Output the [X, Y] coordinate of the center of the cell containing the given text.  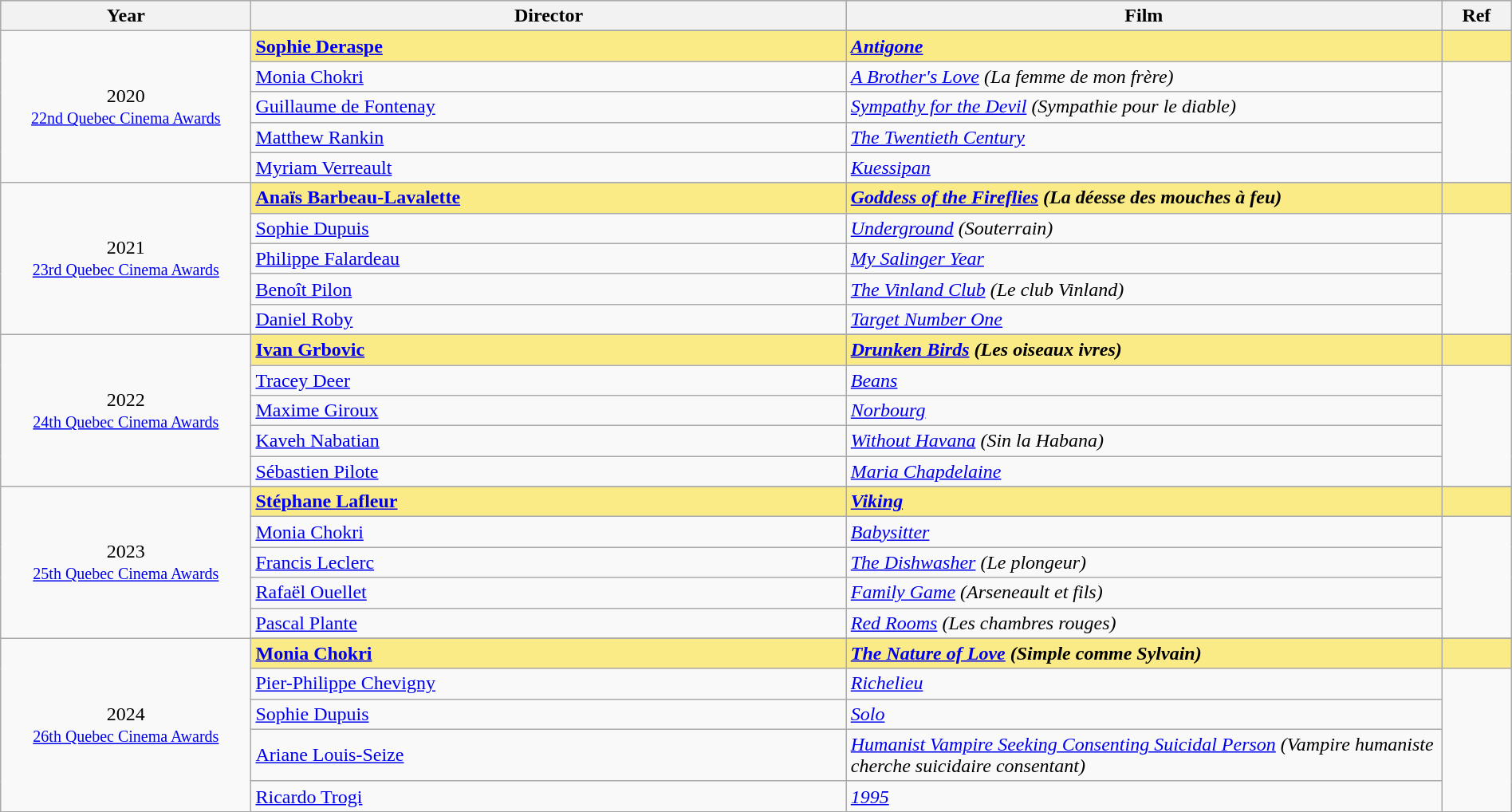
Without Havana (Sin la Habana) [1144, 441]
Sympathy for the Devil (Sympathie pour le diable) [1144, 107]
Ivan Grbovic [549, 349]
Anaïs Barbeau-Lavalette [549, 198]
Norbourg [1144, 411]
My Salinger Year [1144, 258]
Francis Leclerc [549, 562]
1995 [1144, 796]
Goddess of the Fireflies (La déesse des mouches à feu) [1144, 198]
Richelieu [1144, 684]
Viking [1144, 502]
Matthew Rankin [549, 137]
Beans [1144, 380]
202325th Quebec Cinema Awards [126, 562]
Maria Chapdelaine [1144, 471]
Myriam Verreault [549, 168]
Guillaume de Fontenay [549, 107]
Sébastien Pilote [549, 471]
202224th Quebec Cinema Awards [126, 410]
Sophie Deraspe [549, 46]
The Dishwasher (Le plongeur) [1144, 562]
Benoît Pilon [549, 289]
Pascal Plante [549, 623]
Maxime Giroux [549, 411]
Pier-Philippe Chevigny [549, 684]
The Twentieth Century [1144, 137]
Babysitter [1144, 532]
Film [1144, 16]
Family Game (Arseneault et fils) [1144, 593]
Stéphane Lafleur [549, 502]
2020 22nd Quebec Cinema Awards [126, 107]
Antigone [1144, 46]
Ref [1477, 16]
Kaveh Nabatian [549, 441]
Ricardo Trogi [549, 796]
Director [549, 16]
Ariane Louis-Seize [549, 755]
Solo [1144, 714]
Red Rooms (Les chambres rouges) [1144, 623]
Humanist Vampire Seeking Consenting Suicidal Person (Vampire humaniste cherche suicidaire consentant) [1144, 755]
The Vinland Club (Le club Vinland) [1144, 289]
Drunken Birds (Les oiseaux ivres) [1144, 349]
The Nature of Love (Simple comme Sylvain) [1144, 653]
Target Number One [1144, 319]
Tracey Deer [549, 380]
Philippe Falardeau [549, 258]
202426th Quebec Cinema Awards [126, 724]
2021 23rd Quebec Cinema Awards [126, 258]
Rafaël Ouellet [549, 593]
Kuessipan [1144, 168]
A Brother's Love (La femme de mon frère) [1144, 77]
Daniel Roby [549, 319]
Year [126, 16]
Underground (Souterrain) [1144, 228]
